Scan for the cell matching the given text and deliver its [X, Y] coordinate at center. 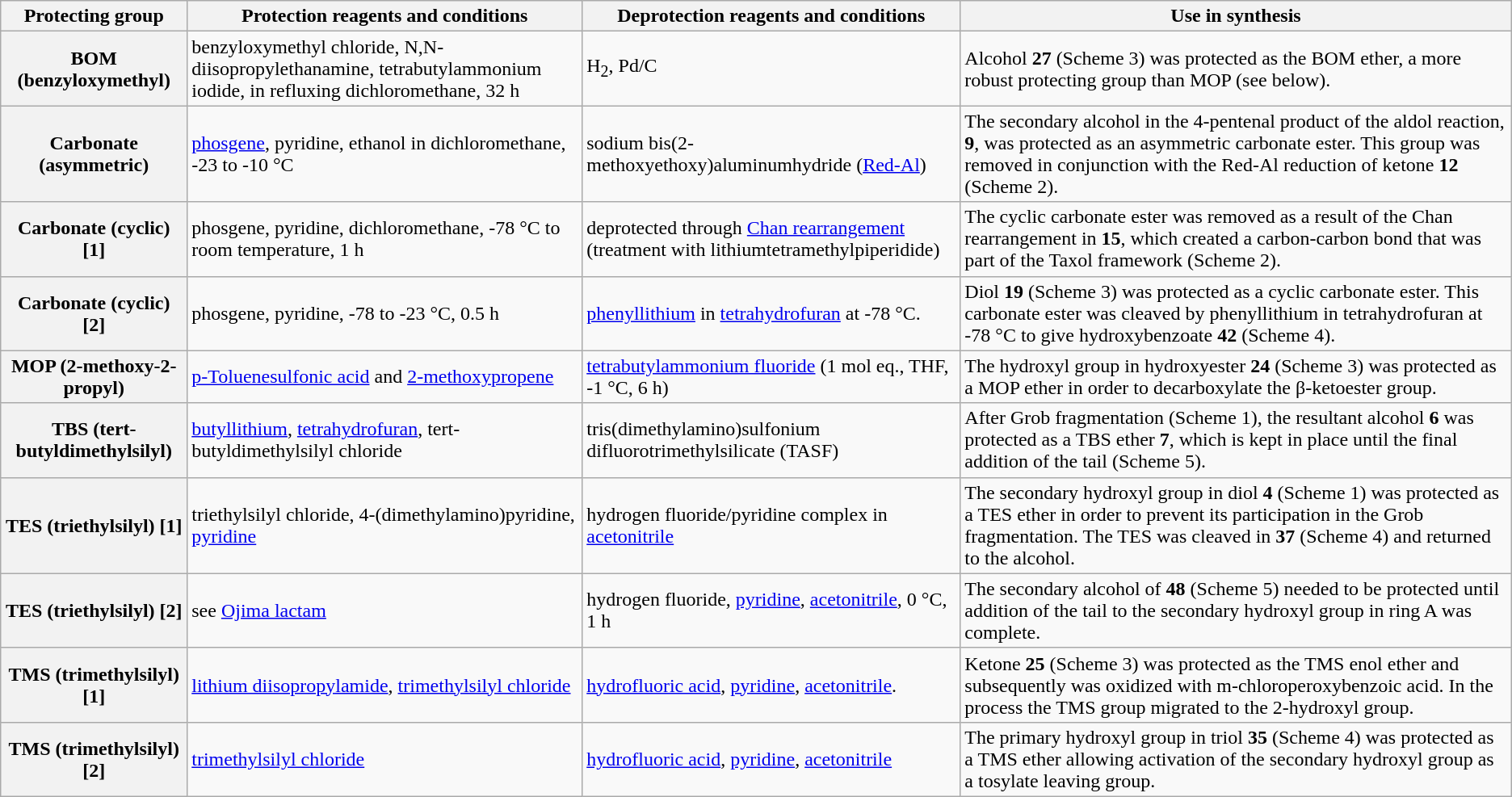
phosgene, pyridine, -78 to -23 °C, 0.5 h [384, 313]
Use in synthesis [1236, 16]
TMS (trimethylsilyl) [1] [94, 685]
H2, Pd/C [771, 69]
p-Toluenesulfonic acid and 2-methoxypropene [384, 376]
The hydroxyl group in hydroxyester 24 (Scheme 3) was protected as a MOP ether in order to decarboxylate the β-ketoester group. [1236, 376]
phosgene, pyridine, ethanol in dichloromethane, -23 to -10 °C [384, 153]
TBS (tert-butyldimethylsilyl) [94, 440]
Alcohol 27 (Scheme 3) was protected as the BOM ether, a more robust protecting group than MOP (see below). [1236, 69]
The secondary alcohol of 48 (Scheme 5) needed to be protected until addition of the tail to the secondary hydroxyl group in ring A was complete. [1236, 610]
phenyllithium in tetrahydrofuran at -78 °C. [771, 313]
tris(dimethylamino)sulfonium difluorotrimethylsilicate (TASF) [771, 440]
Carbonate (asymmetric) [94, 153]
see Ojima lactam [384, 610]
sodium bis(2-methoxyethoxy)aluminumhydride (Red-Al) [771, 153]
benzyloxymethyl chloride, N,N-diisopropylethanamine, tetrabutylammonium iodide, in refluxing dichloromethane, 32 h [384, 69]
hydrofluoric acid, pyridine, acetonitrile. [771, 685]
deprotected through Chan rearrangement (treatment with lithiumtetramethylpiperidide) [771, 239]
Carbonate (cyclic) [1] [94, 239]
hydrogen fluoride/pyridine complex in acetonitrile [771, 525]
hydrofluoric acid, pyridine, acetonitrile [771, 759]
TES (triethylsilyl) [2] [94, 610]
Carbonate (cyclic) [2] [94, 313]
MOP (2-methoxy-2-propyl) [94, 376]
BOM (benzyloxymethyl) [94, 69]
Protection reagents and conditions [384, 16]
lithium diisopropylamide, trimethylsilyl chloride [384, 685]
hydrogen fluoride, pyridine, acetonitrile, 0 °C, 1 h [771, 610]
TES (triethylsilyl) [1] [94, 525]
Protecting group [94, 16]
butyllithium, tetrahydrofuran, tert-butyldimethylsilyl chloride [384, 440]
trimethylsilyl chloride [384, 759]
tetrabutylammonium fluoride (1 mol eq., THF, -1 °C, 6 h) [771, 376]
TMS (trimethylsilyl) [2] [94, 759]
phosgene, pyridine, dichloromethane, -78 °C to room temperature, 1 h [384, 239]
triethylsilyl chloride, 4-(dimethylamino)pyridine, pyridine [384, 525]
Deprotection reagents and conditions [771, 16]
